From the cell containing the given text, extract its center point as [x, y] coordinate. 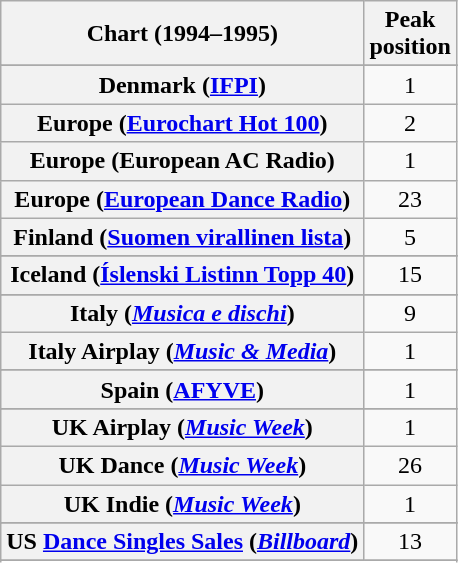
Finland (Suomen virallinen lista) [182, 237]
13 [410, 542]
23 [410, 199]
Spain (AFYVE) [182, 389]
Denmark (IFPI) [182, 85]
26 [410, 465]
2 [410, 123]
UK Indie (Music Week) [182, 503]
5 [410, 237]
Europe (European AC Radio) [182, 161]
Europe (European Dance Radio) [182, 199]
15 [410, 275]
9 [410, 313]
US Dance Singles Sales (Billboard) [182, 542]
Europe (Eurochart Hot 100) [182, 123]
Iceland (Íslenski Listinn Topp 40) [182, 275]
Chart (1994–1995) [182, 34]
Italy Airplay (Music & Media) [182, 351]
Peakposition [410, 34]
UK Dance (Music Week) [182, 465]
Italy (Musica e dischi) [182, 313]
UK Airplay (Music Week) [182, 427]
